Extract the (x, y) coordinate from the center of the cell holding the provided text.  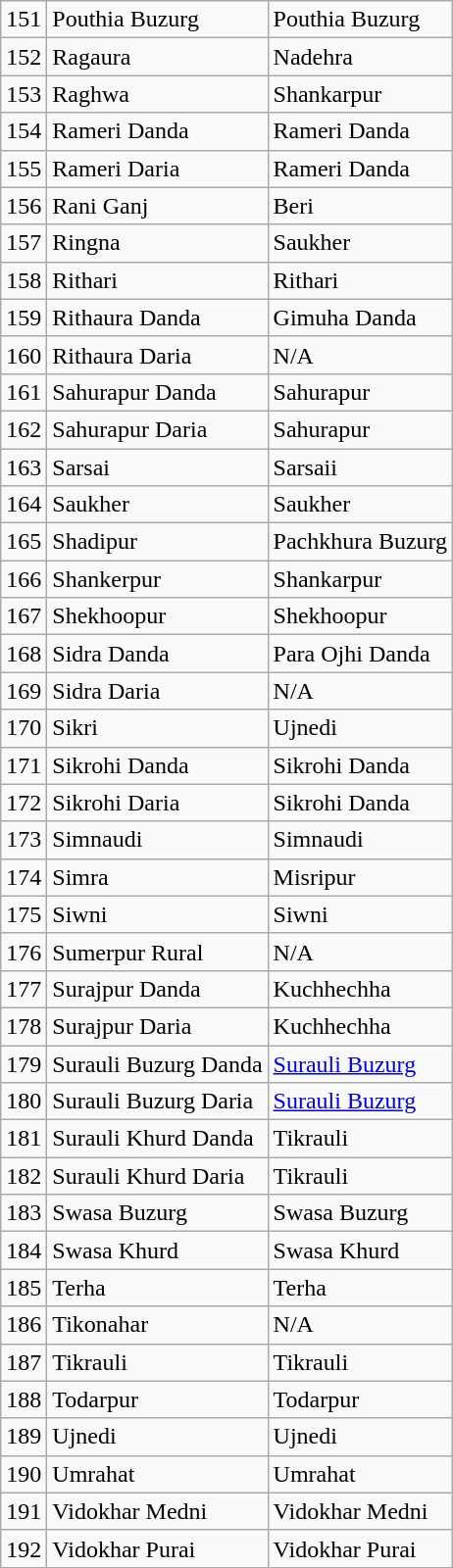
174 (24, 877)
169 (24, 691)
Rameri Daria (157, 169)
156 (24, 206)
153 (24, 94)
151 (24, 20)
183 (24, 1213)
Rithaura Danda (157, 318)
179 (24, 1063)
175 (24, 914)
188 (24, 1399)
176 (24, 952)
Sarsaii (361, 467)
Raghwa (157, 94)
191 (24, 1511)
Surauli Buzurg Danda (157, 1063)
192 (24, 1548)
184 (24, 1250)
165 (24, 542)
Gimuha Danda (361, 318)
Surauli Khurd Danda (157, 1139)
Surauli Buzurg Daria (157, 1102)
155 (24, 169)
Rithaura Daria (157, 355)
Tikonahar (157, 1325)
Ragaura (157, 57)
154 (24, 131)
Para Ojhi Danda (361, 654)
Surajpur Danda (157, 989)
173 (24, 840)
177 (24, 989)
161 (24, 392)
190 (24, 1474)
158 (24, 280)
Sahurapur Daria (157, 429)
Simra (157, 877)
Sikrohi Daria (157, 803)
157 (24, 243)
178 (24, 1026)
164 (24, 505)
152 (24, 57)
Pachkhura Buzurg (361, 542)
Sidra Danda (157, 654)
170 (24, 728)
167 (24, 616)
171 (24, 765)
Ringna (157, 243)
181 (24, 1139)
172 (24, 803)
Sahurapur Danda (157, 392)
Misripur (361, 877)
189 (24, 1437)
Surajpur Daria (157, 1026)
182 (24, 1176)
186 (24, 1325)
Sikri (157, 728)
Sarsai (157, 467)
Shankerpur (157, 579)
162 (24, 429)
Sidra Daria (157, 691)
185 (24, 1288)
180 (24, 1102)
187 (24, 1362)
Shadipur (157, 542)
Sumerpur Rural (157, 952)
Rani Ganj (157, 206)
166 (24, 579)
Nadehra (361, 57)
Surauli Khurd Daria (157, 1176)
168 (24, 654)
163 (24, 467)
Beri (361, 206)
159 (24, 318)
160 (24, 355)
